Detect which cell encompasses the target text, then output its (x, y) center coordinate. 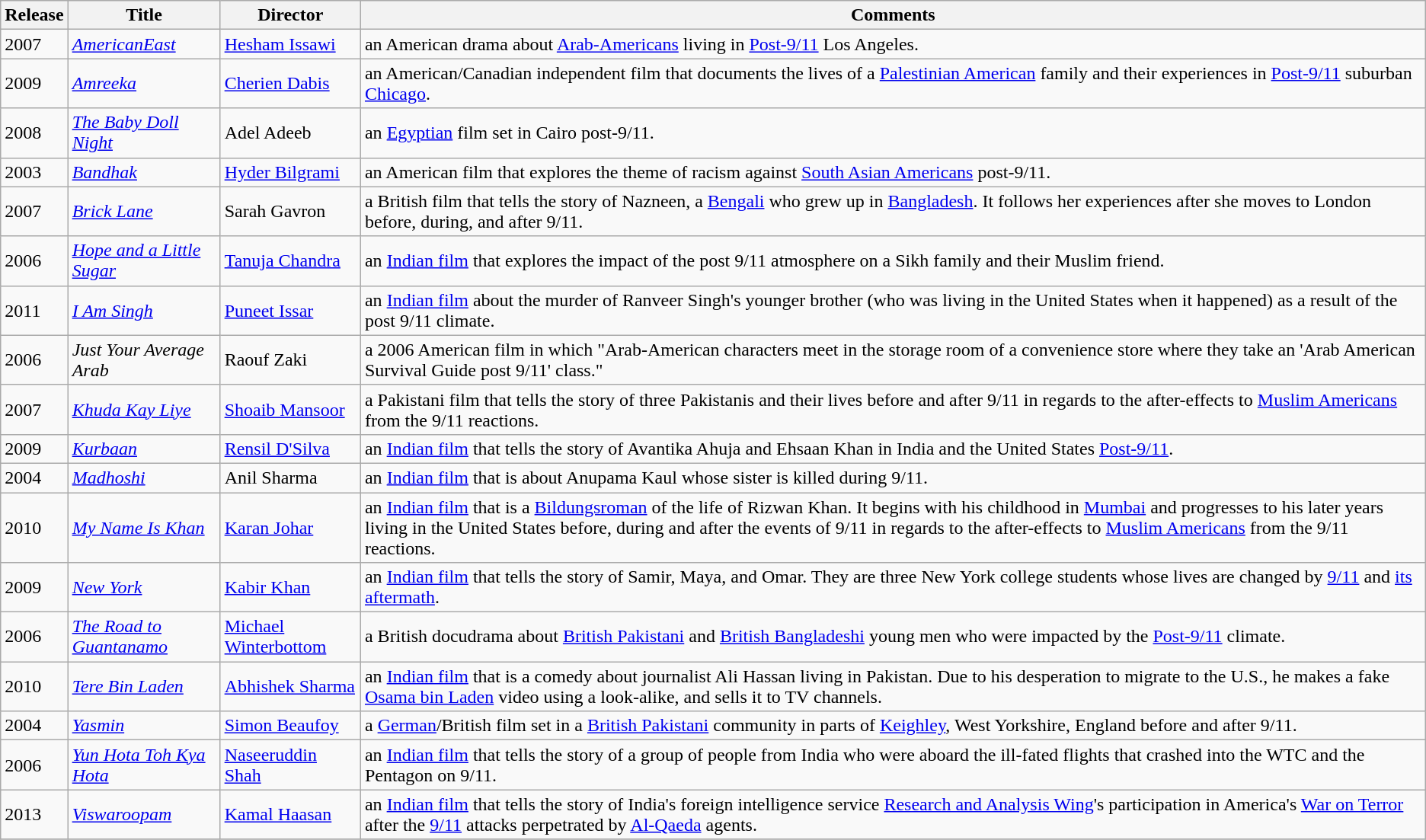
Hyder Bilgrami (290, 172)
Bandhak (144, 172)
Puneet Issar (290, 311)
Adel Adeeb (290, 133)
Hesham Issawi (290, 44)
Release (34, 15)
The Baby Doll Night (144, 133)
Rensil D'Silva (290, 449)
New York (144, 588)
Sarah Gavron (290, 212)
an American/Canadian independent film that documents the lives of a Palestinian American family and their experiences in Post-9/11 suburban Chicago. (893, 84)
Simon Beaufoy (290, 726)
Yasmin (144, 726)
Karan Johar (290, 527)
2003 (34, 172)
Yun Hota Toh Kya Hota (144, 765)
Amreeka (144, 84)
an Indian film that tells the story of Avantika Ahuja and Ehsaan Khan in India and the United States Post-9/11. (893, 449)
Kabir Khan (290, 588)
Brick Lane (144, 212)
Comments (893, 15)
Kurbaan (144, 449)
Just Your Average Arab (144, 359)
I Am Singh (144, 311)
an American film that explores the theme of racism against South Asian Americans post-9/11. (893, 172)
an Indian film that explores the impact of the post 9/11 atmosphere on a Sikh family and their Muslim friend. (893, 260)
Tanuja Chandra (290, 260)
a German/British film set in a British Pakistani community in parts of Keighley, West Yorkshire, England before and after 9/11. (893, 726)
Viswaroopam (144, 815)
Director (290, 15)
Raouf Zaki (290, 359)
2013 (34, 815)
an Indian film that is about Anupama Kaul whose sister is killed during 9/11. (893, 477)
Michael Winterbottom (290, 637)
Title (144, 15)
Abhishek Sharma (290, 687)
an American drama about Arab-Americans living in Post-9/11 Los Angeles. (893, 44)
My Name Is Khan (144, 527)
AmericanEast (144, 44)
Anil Sharma (290, 477)
2011 (34, 311)
Shoaib Mansoor (290, 410)
Cherien Dabis (290, 84)
Hope and a Little Sugar (144, 260)
an Egyptian film set in Cairo post-9/11. (893, 133)
Khuda Kay Liye (144, 410)
Kamal Haasan (290, 815)
a British docudrama about British Pakistani and British Bangladeshi young men who were impacted by the Post-9/11 climate. (893, 637)
The Road to Guantanamo (144, 637)
Madhoshi (144, 477)
Naseeruddin Shah (290, 765)
2008 (34, 133)
Tere Bin Laden (144, 687)
